Return the (X, Y) coordinate for the center point of the cell that contains the specified text.  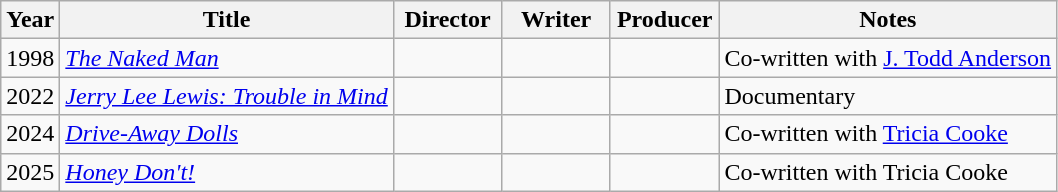
2022 (30, 96)
Documentary (888, 96)
2024 (30, 134)
Title (226, 20)
The Naked Man (226, 58)
Notes (888, 20)
Jerry Lee Lewis: Trouble in Mind (226, 96)
Year (30, 20)
Producer (664, 20)
2025 (30, 172)
Drive-Away Dolls (226, 134)
1998 (30, 58)
Writer (556, 20)
Co-written with J. Todd Anderson (888, 58)
Director (448, 20)
Honey Don't! (226, 172)
